Locate the cell with the specified text and output its [X, Y] center coordinate. 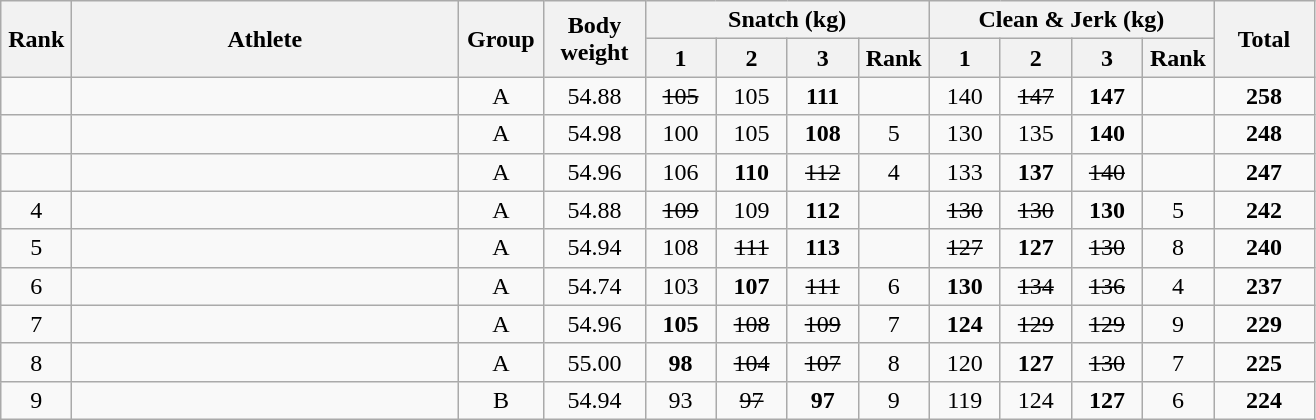
247 [1264, 172]
229 [1264, 324]
Athlete [265, 39]
137 [1036, 172]
B [501, 400]
Total [1264, 39]
135 [1036, 134]
Group [501, 39]
225 [1264, 362]
106 [680, 172]
113 [822, 248]
134 [1036, 286]
248 [1264, 134]
98 [680, 362]
119 [964, 400]
Body weight [594, 39]
104 [752, 362]
110 [752, 172]
55.00 [594, 362]
103 [680, 286]
133 [964, 172]
136 [1106, 286]
242 [1264, 210]
237 [1264, 286]
Clean & Jerk (kg) [1071, 20]
224 [1264, 400]
Snatch (kg) [787, 20]
240 [1264, 248]
54.98 [594, 134]
258 [1264, 96]
93 [680, 400]
100 [680, 134]
120 [964, 362]
54.74 [594, 286]
